Find where the given text appears and provide that cell's center as [x, y] coordinate. 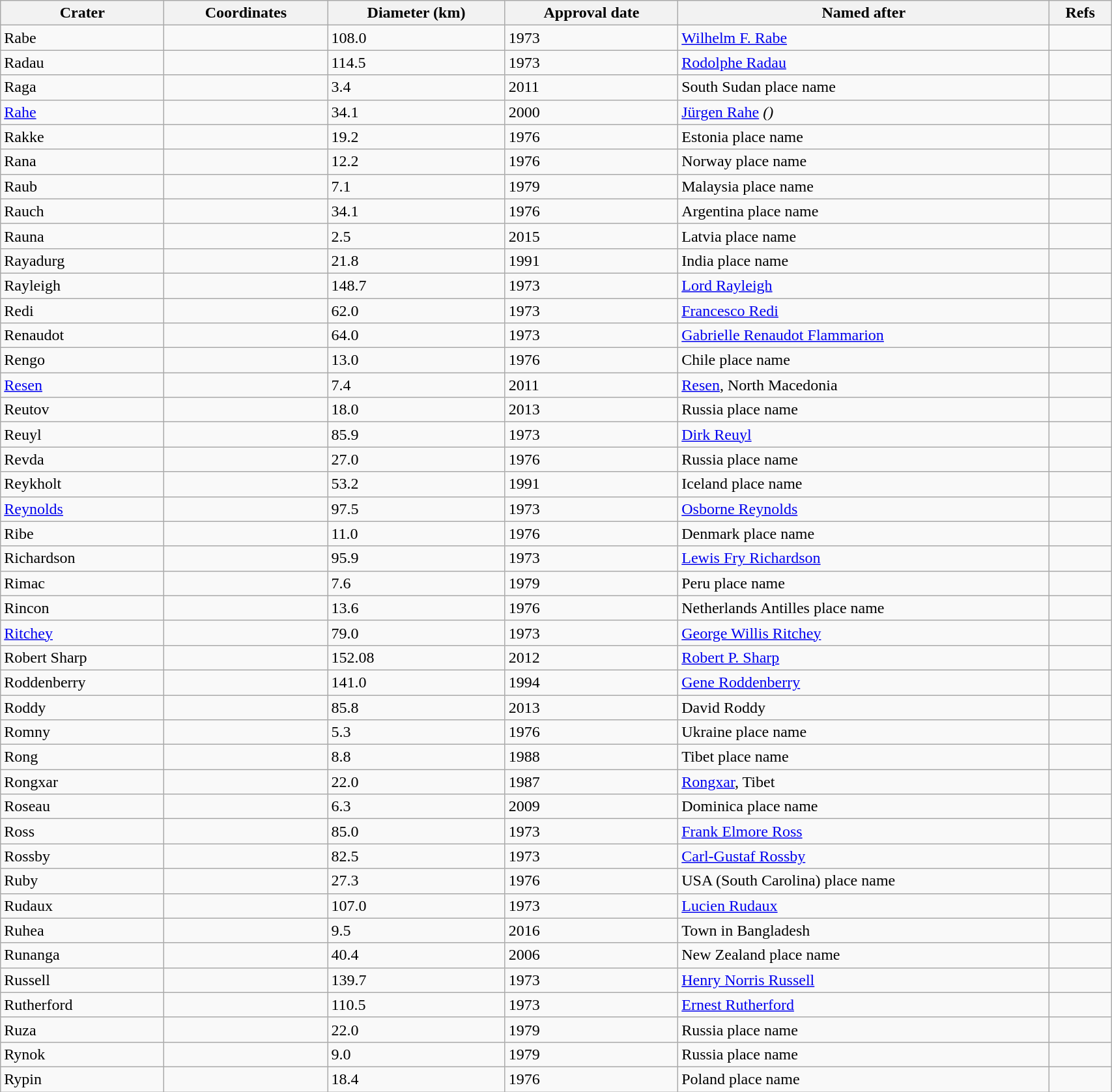
114.5 [416, 63]
Raga [82, 87]
South Sudan place name [864, 87]
18.4 [416, 1079]
Ukraine place name [864, 732]
Gabrielle Renaudot Flammarion [864, 336]
Refs [1080, 13]
Ross [82, 831]
19.2 [416, 137]
Estonia place name [864, 137]
Rutherford [82, 1005]
Rossby [82, 856]
9.0 [416, 1054]
27.3 [416, 881]
Named after [864, 13]
2006 [592, 955]
Rimac [82, 583]
Dominica place name [864, 807]
Reykholt [82, 484]
62.0 [416, 311]
Robert Sharp [82, 657]
Lucien Rudaux [864, 906]
85.0 [416, 831]
Francesco Redi [864, 311]
Ruza [82, 1029]
Wilhelm F. Rabe [864, 38]
11.0 [416, 534]
Rongxar, Tibet [864, 782]
Rodolphe Radau [864, 63]
Denmark place name [864, 534]
Rabe [82, 38]
5.3 [416, 732]
George Willis Ritchey [864, 633]
Rynok [82, 1054]
21.8 [416, 261]
Robert P. Sharp [864, 657]
13.6 [416, 608]
Argentina place name [864, 211]
2009 [592, 807]
New Zealand place name [864, 955]
Crater [82, 13]
Ernest Rutherford [864, 1005]
Rayadurg [82, 261]
139.7 [416, 980]
Netherlands Antilles place name [864, 608]
Rahe [82, 112]
82.5 [416, 856]
Rayleigh [82, 285]
2000 [592, 112]
141.0 [416, 682]
Rana [82, 162]
Russell [82, 980]
1994 [592, 682]
India place name [864, 261]
Resen, North Macedonia [864, 385]
Gene Roddenberry [864, 682]
7.6 [416, 583]
Approval date [592, 13]
13.0 [416, 360]
Rincon [82, 608]
USA (South Carolina) place name [864, 881]
Tibet place name [864, 757]
110.5 [416, 1005]
Rong [82, 757]
Rauch [82, 211]
Rakke [82, 137]
Ruby [82, 881]
97.5 [416, 509]
Norway place name [864, 162]
107.0 [416, 906]
Jürgen Rahe () [864, 112]
85.8 [416, 707]
148.7 [416, 285]
2015 [592, 236]
152.08 [416, 657]
Diameter (km) [416, 13]
Reutov [82, 410]
Radau [82, 63]
Revda [82, 459]
8.8 [416, 757]
Ruhea [82, 930]
2.5 [416, 236]
Romny [82, 732]
12.2 [416, 162]
Lord Rayleigh [864, 285]
Frank Elmore Ross [864, 831]
Resen [82, 385]
Town in Bangladesh [864, 930]
Roddenberry [82, 682]
Chile place name [864, 360]
2012 [592, 657]
53.2 [416, 484]
18.0 [416, 410]
Rongxar [82, 782]
27.0 [416, 459]
Latvia place name [864, 236]
Roseau [82, 807]
Dirk Reuyl [864, 435]
1987 [592, 782]
Renaudot [82, 336]
David Roddy [864, 707]
Ritchey [82, 633]
40.4 [416, 955]
Malaysia place name [864, 186]
64.0 [416, 336]
95.9 [416, 558]
Iceland place name [864, 484]
Rypin [82, 1079]
Runanga [82, 955]
2016 [592, 930]
Poland place name [864, 1079]
Ribe [82, 534]
Coordinates [246, 13]
Richardson [82, 558]
108.0 [416, 38]
Reynolds [82, 509]
1988 [592, 757]
Rengo [82, 360]
6.3 [416, 807]
Henry Norris Russell [864, 980]
Osborne Reynolds [864, 509]
Rudaux [82, 906]
Lewis Fry Richardson [864, 558]
7.1 [416, 186]
3.4 [416, 87]
7.4 [416, 385]
85.9 [416, 435]
Roddy [82, 707]
Carl-Gustaf Rossby [864, 856]
Reuyl [82, 435]
Raub [82, 186]
Redi [82, 311]
Rauna [82, 236]
9.5 [416, 930]
Peru place name [864, 583]
79.0 [416, 633]
